Find where the given text appears and provide that cell's center as [X, Y] coordinate. 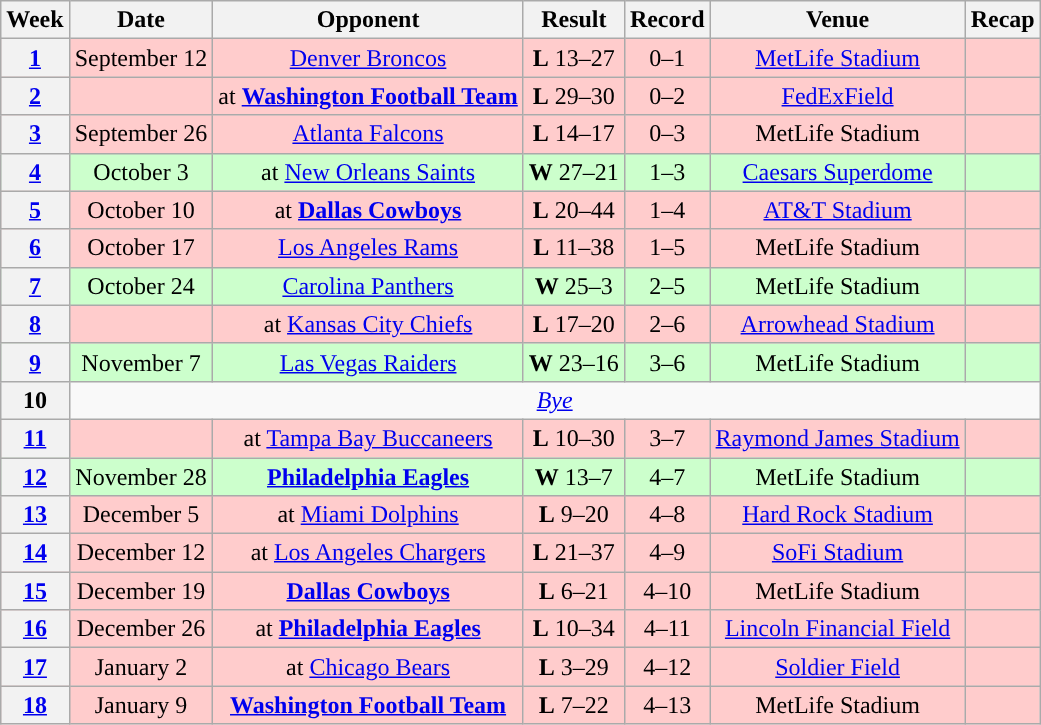
September 12 [141, 58]
1 [35, 58]
Raymond James Stadium [838, 438]
L 29–30 [574, 96]
December 5 [141, 515]
3–7 [667, 438]
at Washington Football Team [368, 96]
SoFi Stadium [838, 553]
Record [667, 20]
12 [35, 477]
W 13–7 [574, 477]
4–10 [667, 591]
November 7 [141, 362]
4–9 [667, 553]
Los Angeles Rams [368, 248]
17 [35, 667]
Dallas Cowboys [368, 591]
September 26 [141, 134]
at Miami Dolphins [368, 515]
4–8 [667, 515]
11 [35, 438]
October 17 [141, 248]
L 10–30 [574, 438]
at Philadelphia Eagles [368, 629]
Caesars Superdome [838, 172]
AT&T Stadium [838, 210]
L 17–20 [574, 324]
3–6 [667, 362]
L 3–29 [574, 667]
15 [35, 591]
0–2 [667, 96]
Bye [554, 400]
8 [35, 324]
at New Orleans Saints [368, 172]
1–4 [667, 210]
Las Vegas Raiders [368, 362]
L 11–38 [574, 248]
9 [35, 362]
December 12 [141, 553]
Lincoln Financial Field [838, 629]
14 [35, 553]
13 [35, 515]
Atlanta Falcons [368, 134]
L 14–17 [574, 134]
2–5 [667, 286]
4 [35, 172]
January 9 [141, 705]
0–1 [667, 58]
Result [574, 20]
Recap [1002, 20]
Soldier Field [838, 667]
at Tampa Bay Buccaneers [368, 438]
at Chicago Bears [368, 667]
Week [35, 20]
Carolina Panthers [368, 286]
November 28 [141, 477]
December 19 [141, 591]
Philadelphia Eagles [368, 477]
Arrowhead Stadium [838, 324]
October 3 [141, 172]
16 [35, 629]
Denver Broncos [368, 58]
FedExField [838, 96]
10 [35, 400]
W 25–3 [574, 286]
L 6–21 [574, 591]
2 [35, 96]
4–12 [667, 667]
January 2 [141, 667]
Washington Football Team [368, 705]
1–5 [667, 248]
L 9–20 [574, 515]
December 26 [141, 629]
5 [35, 210]
L 20–44 [574, 210]
L 21–37 [574, 553]
W 27–21 [574, 172]
at Kansas City Chiefs [368, 324]
2–6 [667, 324]
7 [35, 286]
3 [35, 134]
0–3 [667, 134]
Hard Rock Stadium [838, 515]
4–7 [667, 477]
at Dallas Cowboys [368, 210]
Date [141, 20]
1–3 [667, 172]
October 24 [141, 286]
W 23–16 [574, 362]
4–13 [667, 705]
L 13–27 [574, 58]
L 10–34 [574, 629]
at Los Angeles Chargers [368, 553]
6 [35, 248]
Venue [838, 20]
October 10 [141, 210]
18 [35, 705]
Opponent [368, 20]
4–11 [667, 629]
L 7–22 [574, 705]
